Determine the [X, Y] coordinate at the center of the cell enclosing the given text.  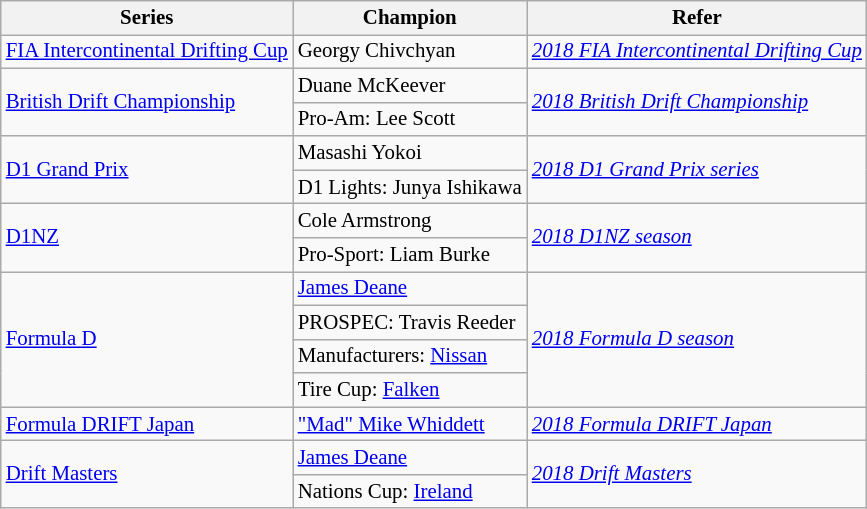
Tire Cup: Falken [410, 390]
2018 Drift Masters [697, 475]
Pro-Sport: Liam Burke [410, 255]
"Mad" Mike Whiddett [410, 424]
Refer [697, 18]
2018 Formula D season [697, 338]
FIA Intercontinental Drifting Cup [147, 51]
2018 British Drift Championship [697, 102]
British Drift Championship [147, 102]
PROSPEC: Travis Reeder [410, 322]
Nations Cup: Ireland [410, 491]
Cole Armstrong [410, 221]
D1 Grand Prix [147, 170]
Champion [410, 18]
Series [147, 18]
Masashi Yokoi [410, 153]
2018 D1NZ season [697, 238]
Manufacturers: Nissan [410, 356]
Formula D [147, 338]
D1 Lights: Junya Ishikawa [410, 187]
2018 FIA Intercontinental Drifting Cup [697, 51]
Drift Masters [147, 475]
Duane McKeever [410, 85]
Formula DRIFT Japan [147, 424]
2018 D1 Grand Prix series [697, 170]
Georgy Chivchyan [410, 51]
D1NZ [147, 238]
Pro-Am: Lee Scott [410, 119]
2018 Formula DRIFT Japan [697, 424]
